Capture the cell that displays the provided text and extract its (x, y) central coordinate. 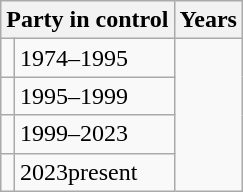
2023present (94, 172)
1995–1999 (94, 96)
Years (208, 20)
1999–2023 (94, 134)
Party in control (88, 20)
1974–1995 (94, 58)
